Identify which cell holds the provided text, then report its [X, Y] central coordinate. 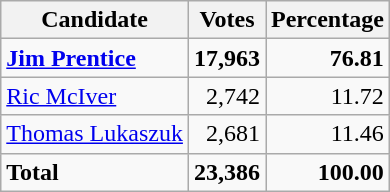
Total [95, 172]
2,681 [226, 134]
100.00 [328, 172]
2,742 [226, 96]
23,386 [226, 172]
Votes [226, 20]
Thomas Lukaszuk [95, 134]
Ric McIver [95, 96]
11.46 [328, 134]
Jim Prentice [95, 58]
76.81 [328, 58]
Percentage [328, 20]
17,963 [226, 58]
11.72 [328, 96]
Candidate [95, 20]
